Search for the cell housing the specified text and yield its [X, Y] center coordinate. 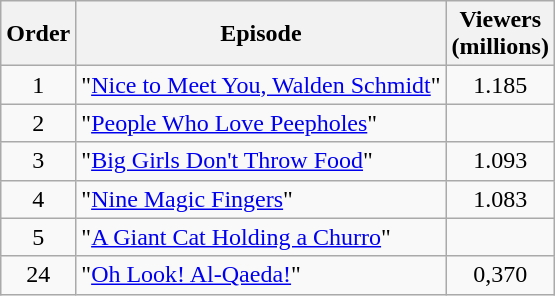
5 [38, 237]
"People Who Love Peepholes" [261, 123]
4 [38, 199]
"Oh Look! Al-Qaeda!" [261, 275]
"Nine Magic Fingers" [261, 199]
3 [38, 161]
0,370 [500, 275]
Viewers(millions) [500, 34]
"Nice to Meet You, Walden Schmidt" [261, 85]
1.185 [500, 85]
1.083 [500, 199]
Order [38, 34]
"Big Girls Don't Throw Food" [261, 161]
Episode [261, 34]
24 [38, 275]
2 [38, 123]
"A Giant Cat Holding a Churro" [261, 237]
1.093 [500, 161]
1 [38, 85]
